Capture the cell that displays the provided text and extract its [X, Y] central coordinate. 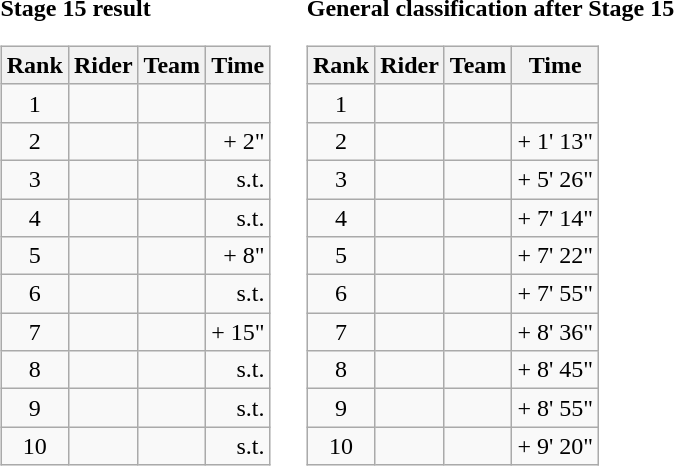
+ 7' 14" [556, 217]
+ 8" [238, 256]
+ 8' 36" [556, 332]
+ 7' 55" [556, 294]
+ 8' 55" [556, 408]
+ 9' 20" [556, 446]
+ 8' 45" [556, 370]
+ 1' 13" [556, 141]
+ 5' 26" [556, 179]
+ 7' 22" [556, 256]
+ 15" [238, 332]
+ 2" [238, 141]
